Scan for the cell matching the given text and deliver its (X, Y) coordinate at center. 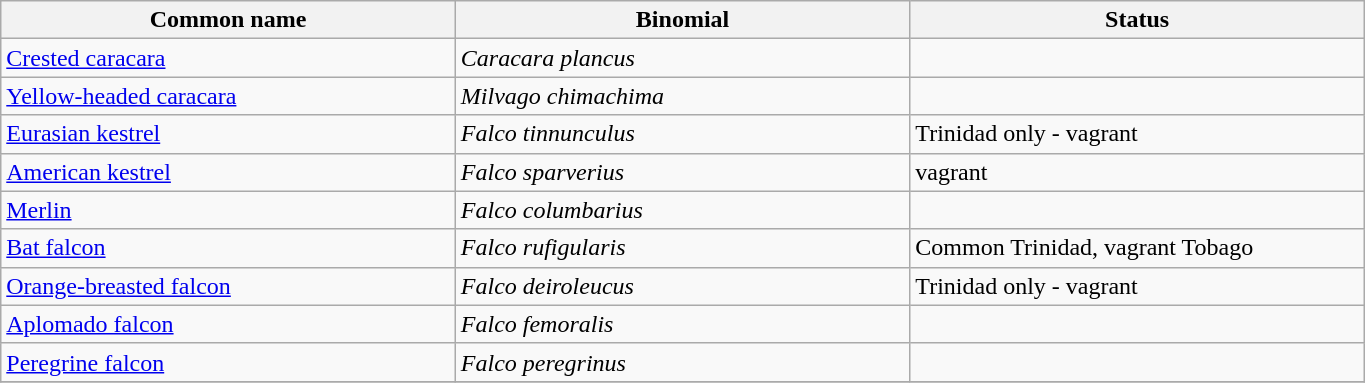
vagrant (1138, 172)
Falco tinnunculus (682, 134)
Falco femoralis (682, 324)
Eurasian kestrel (228, 134)
Merlin (228, 210)
American kestrel (228, 172)
Yellow-headed caracara (228, 96)
Peregrine falcon (228, 362)
Orange-breasted falcon (228, 286)
Falco deiroleucus (682, 286)
Common Trinidad, vagrant Tobago (1138, 248)
Common name (228, 20)
Falco sparverius (682, 172)
Status (1138, 20)
Falco columbarius (682, 210)
Falco rufigularis (682, 248)
Falco peregrinus (682, 362)
Milvago chimachima (682, 96)
Binomial (682, 20)
Aplomado falcon (228, 324)
Caracara plancus (682, 58)
Bat falcon (228, 248)
Crested caracara (228, 58)
